Identify which cell holds the provided text, then report its (X, Y) central coordinate. 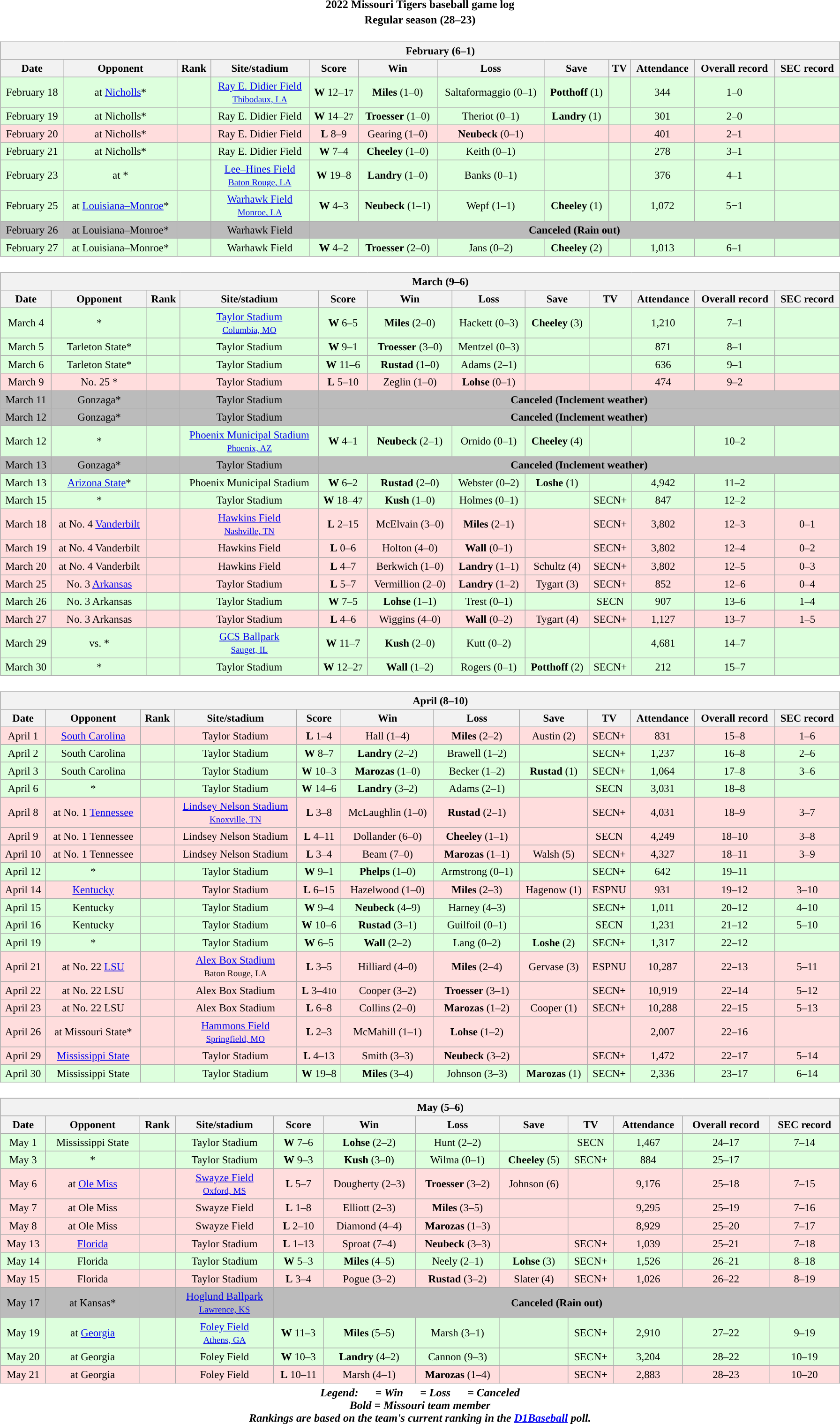
2,883 (648, 1374)
1,472 (663, 1056)
Landry (2–2) (388, 753)
Marozas (1–3) (457, 1226)
Zeglin (1–0) (410, 382)
Kush (3–0) (369, 1160)
3,204 (648, 1357)
Marozas (1–0) (388, 771)
Austin (2) (554, 736)
Marozas (1) (554, 1073)
1,026 (648, 1279)
Wall (0–2) (489, 619)
L 3–5 (319, 966)
15–8 (734, 736)
6–1 (734, 248)
Wilma (0–1) (457, 1160)
Tygart (3) (557, 584)
W 12–17 (334, 92)
12–2 (735, 500)
Lohse (1–1) (410, 601)
Cheeley (1–1) (477, 836)
Marozas (1–4) (457, 1374)
Lee–Hines FieldBaton Rouge, LA (260, 175)
25–21 (726, 1243)
Hall (1–4) (388, 736)
McElvain (3–0) (410, 524)
1,127 (663, 619)
April 8 (23, 813)
Miles (1–0) (397, 92)
Troesser (3–2) (457, 1184)
February 20 (32, 134)
Banks (0–1) (491, 175)
March 30 (26, 667)
Rustad (2–0) (410, 483)
Miles (2–2) (477, 736)
9–1 (735, 364)
March 4 (26, 323)
L 8–9 (334, 134)
L 6–15 (319, 889)
Landry (1–2) (489, 584)
884 (648, 1160)
2,336 (663, 1073)
vs. * (99, 642)
Foley FieldAthens, GA (225, 1333)
February 19 (32, 116)
2–1 (734, 134)
Potthoff (1) (577, 92)
GCS BallparkSauget, IL (249, 642)
March 29 (26, 642)
Lindsey Nelson StadiumKnoxville, TN (235, 813)
401 (662, 134)
Marsh (3–1) (457, 1333)
Cannon (9–3) (457, 1357)
April 23 (23, 1008)
Dollander (6–0) (388, 836)
Armstrong (0–1) (477, 872)
Harney (4–3) (477, 907)
April 6 (23, 789)
Cheeley (4) (557, 441)
Loshe (2) (554, 942)
Hagenow (1) (554, 889)
1,064 (663, 771)
Hoglund BallparkLawrence, KS (225, 1303)
Rustad (1–0) (410, 364)
26–21 (726, 1261)
L 1–13 (298, 1243)
3–6 (807, 771)
25–20 (726, 1226)
1–4 (807, 601)
Cheeley (2) (577, 248)
W 14–6 (319, 789)
W 6–2 (343, 483)
847 (663, 500)
4,942 (663, 483)
28–23 (726, 1374)
Potthoff (2) (557, 667)
8–1 (735, 347)
Landry (1–0) (397, 175)
Wiggins (4–0) (410, 619)
9,295 (648, 1208)
Landry (1) (577, 116)
March (9–6) (420, 281)
25–18 (726, 1184)
2,007 (663, 1032)
Rustad (2–1) (477, 813)
March 25 (26, 584)
L 1–4 (319, 736)
Landry (3–2) (388, 789)
Arizona State* (99, 483)
12–4 (735, 548)
W 4–1 (343, 441)
15–7 (735, 667)
1–0 (734, 92)
301 (662, 116)
L 1–8 (298, 1208)
April 10 (23, 854)
W 18–47 (343, 500)
16–8 (734, 753)
Guilfoil (0–1) (477, 925)
18–10 (734, 836)
Beam (7–0) (388, 854)
376 (662, 175)
February 27 (32, 248)
28–22 (726, 1357)
L 5–10 (343, 382)
Ray E. Didier FieldThibodaux, LA (260, 92)
April 14 (23, 889)
Webster (0–2) (489, 483)
Walsh (5) (554, 854)
February 25 (32, 205)
25–19 (726, 1208)
Lang (0–2) (477, 942)
March 26 (26, 601)
March 19 (26, 548)
7–1 (735, 323)
22–17 (734, 1056)
Wall (0–1) (489, 548)
Wall (1–2) (410, 667)
Swayze FieldOxford, MS (225, 1184)
April 16 (23, 925)
22–12 (734, 942)
Theriot (0–1) (491, 116)
10–2 (735, 441)
10,287 (663, 966)
21–12 (734, 925)
3–9 (807, 854)
Troesser (1–0) (397, 116)
April 26 (23, 1032)
Berkwich (1–0) (410, 566)
February 23 (32, 175)
W 5–3 (298, 1261)
Vermillion (2–0) (410, 584)
February 18 (32, 92)
Hilliard (4–0) (388, 966)
April 22 (23, 990)
0–4 (807, 584)
871 (663, 347)
Hazelwood (1–0) (388, 889)
831 (663, 736)
April 2 (23, 753)
Jans (0–2) (491, 248)
19–12 (734, 889)
May 20 (23, 1357)
W 11–7 (343, 642)
Pogue (3–2) (369, 1279)
McMahill (1–1) (388, 1032)
May 1 (23, 1143)
L 0–6 (343, 548)
3,031 (663, 789)
13–7 (735, 619)
W 14–27 (334, 116)
W 4–2 (334, 248)
May 13 (23, 1243)
L 4–11 (319, 836)
L 3–8 (319, 813)
9–19 (804, 1333)
Miles (2–0) (410, 323)
L 2–3 (319, 1032)
Rustad (3–1) (388, 925)
Becker (1–2) (477, 771)
1,011 (663, 907)
Neubeck (1–1) (397, 205)
931 (663, 889)
Loshe (1) (557, 483)
1,317 (663, 942)
Marsh (4–1) (369, 1374)
1,072 (662, 205)
Miles (3–5) (457, 1208)
W 11–3 (298, 1333)
W 9–4 (319, 907)
Gearing (1–0) (397, 134)
Miles (2–3) (477, 889)
Lohse (1–2) (477, 1032)
February (6–1) (420, 51)
Neubeck (3–2) (477, 1056)
22–14 (734, 990)
907 (663, 601)
18–9 (734, 813)
4,031 (663, 813)
March 27 (26, 619)
Miles (4–5) (369, 1261)
W 7–6 (298, 1143)
W 11–6 (343, 364)
March 9 (26, 382)
18–8 (734, 789)
0–2 (807, 548)
642 (663, 872)
Holmes (0–1) (489, 500)
April 3 (23, 771)
4–1 (734, 175)
8–18 (804, 1261)
Cooper (1) (554, 1008)
Schultz (4) (557, 566)
May 15 (23, 1279)
Brawell (1–2) (477, 753)
W 10–6 (319, 925)
0–3 (807, 566)
Wepf (1–1) (491, 205)
10–20 (804, 1374)
Mentzel (0–3) (489, 347)
1,039 (648, 1243)
Cheeley (1–0) (397, 151)
Cheeley (1) (577, 205)
Hammons FieldSpringfield, MO (235, 1032)
W 8–7 (319, 753)
W 9–3 (298, 1160)
Kutt (0–2) (489, 642)
7–17 (804, 1226)
1,237 (663, 753)
L 2–10 (298, 1226)
23–17 (734, 1073)
L 4–6 (343, 619)
March 6 (26, 364)
2,910 (648, 1333)
Johnson (6) (534, 1184)
6–14 (807, 1073)
March 20 (26, 566)
April 12 (23, 872)
March 5 (26, 347)
1,467 (648, 1143)
April 29 (23, 1056)
Miles (2–1) (489, 524)
W 4–3 (334, 205)
L 2–15 (343, 524)
1,013 (662, 248)
Smith (3–3) (388, 1056)
February 21 (32, 151)
22–13 (734, 966)
McLaughlin (1–0) (388, 813)
May 6 (23, 1184)
April 9 (23, 836)
Hunt (2–2) (457, 1143)
Cooper (3–2) (388, 990)
February 26 (32, 230)
4,327 (663, 854)
474 (663, 382)
5–14 (807, 1056)
Neubeck (2–1) (410, 441)
Tygart (4) (557, 619)
Gervase (3) (554, 966)
Dougherty (2–3) (369, 1184)
Troesser (3–1) (477, 990)
4–10 (807, 907)
L 10–11 (298, 1374)
Rustad (1) (554, 771)
Neubeck (3–3) (457, 1243)
March 15 (26, 500)
Troesser (2–0) (397, 248)
5–12 (807, 990)
Phoenix Municipal Stadium (249, 483)
May 19 (23, 1333)
Neubeck (0–1) (491, 134)
Miles (5–5) (369, 1333)
L 4–7 (343, 566)
2–6 (807, 753)
7–14 (804, 1143)
12–6 (735, 584)
May (5–6) (420, 1107)
May 3 (23, 1160)
17–8 (734, 771)
Cheeley (5) (534, 1160)
5–13 (807, 1008)
Johnson (3–3) (477, 1073)
9–2 (735, 382)
5–11 (807, 966)
Cheeley (3) (557, 323)
636 (663, 364)
212 (663, 667)
8,929 (648, 1226)
Hackett (0–3) (489, 323)
7–18 (804, 1243)
Warhawk FieldMonroe, LA (260, 205)
Trest (0–1) (489, 601)
12–3 (735, 524)
Alex Box StadiumBaton Rouge, LA (235, 966)
3–10 (807, 889)
10,919 (663, 990)
5–10 (807, 925)
1,231 (663, 925)
April (8–10) (420, 701)
Rogers (0–1) (489, 667)
10–19 (804, 1357)
3–8 (807, 836)
10,288 (663, 1008)
Rustad (3–2) (457, 1279)
1,210 (663, 323)
Landry (1–1) (489, 566)
4,249 (663, 836)
25–17 (726, 1160)
7–15 (804, 1184)
Saltaformaggio (0–1) (491, 92)
No. 25 * (99, 382)
Neubeck (4–9) (388, 907)
26–22 (726, 1279)
Collins (2–0) (388, 1008)
Lohse (2–2) (369, 1143)
12–5 (735, 566)
5−1 (734, 205)
22–16 (734, 1032)
Marozas (1–2) (477, 1008)
7–16 (804, 1208)
Lohse (3) (534, 1261)
Miles (2–4) (477, 966)
3–7 (807, 813)
8–19 (804, 1279)
13–6 (735, 601)
at * (120, 175)
Elliott (2–3) (369, 1208)
Wall (2–2) (388, 942)
27–22 (726, 1333)
Neely (2–1) (457, 1261)
3–1 (734, 151)
Phelps (1–0) (388, 872)
May 7 (23, 1208)
Troesser (3–0) (410, 347)
1–6 (807, 736)
Hawkins FieldNashville, TN (249, 524)
Diamond (4–4) (369, 1226)
March 18 (26, 524)
19–11 (734, 872)
11–2 (735, 483)
April 21 (23, 966)
May 21 (23, 1374)
May 14 (23, 1261)
L 4–13 (319, 1056)
W 12–27 (343, 667)
Miles (3–4) (388, 1073)
April 15 (23, 907)
Slater (4) (534, 1279)
March 11 (26, 399)
344 (662, 92)
Lohse (0–1) (489, 382)
at Missouri State* (93, 1032)
852 (663, 584)
Marozas (1–1) (477, 854)
20–12 (734, 907)
1–5 (807, 619)
4,681 (663, 642)
April 19 (23, 942)
Keith (0–1) (491, 151)
0–1 (807, 524)
14–7 (735, 642)
24–17 (726, 1143)
at Kansas* (93, 1303)
W 7–4 (334, 151)
1,526 (648, 1261)
278 (662, 151)
Kush (1–0) (410, 500)
Ornido (0–1) (489, 441)
April 1 (23, 736)
L 6–8 (319, 1008)
22–15 (734, 1008)
Landry (4–2) (369, 1357)
Sproat (7–4) (369, 1243)
9,176 (648, 1184)
May 17 (23, 1303)
April 30 (23, 1073)
May 8 (23, 1226)
Taylor StadiumColumbia, MO (249, 323)
W 7–5 (343, 601)
2–0 (734, 116)
Kush (2–0) (410, 642)
18–11 (734, 854)
L 3–410 (319, 990)
Phoenix Municipal StadiumPhoenix, AZ (249, 441)
Holton (4–0) (410, 548)
